Locate the cell with the specified text and output its [X, Y] center coordinate. 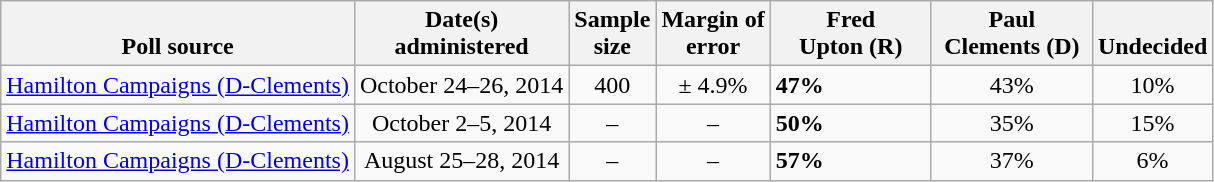
Margin oferror [713, 34]
50% [850, 123]
Undecided [1152, 34]
October 24–26, 2014 [461, 85]
Date(s)administered [461, 34]
10% [1152, 85]
PaulClements (D) [1012, 34]
± 4.9% [713, 85]
Poll source [178, 34]
6% [1152, 161]
43% [1012, 85]
47% [850, 85]
35% [1012, 123]
57% [850, 161]
400 [612, 85]
FredUpton (R) [850, 34]
37% [1012, 161]
August 25–28, 2014 [461, 161]
15% [1152, 123]
Samplesize [612, 34]
October 2–5, 2014 [461, 123]
